Search for the cell housing the specified text and yield its (X, Y) center coordinate. 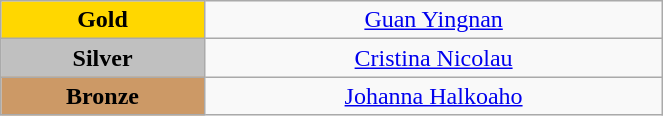
Silver (103, 58)
Guan Yingnan (433, 20)
Cristina Nicolau (433, 58)
Bronze (103, 96)
Johanna Halkoaho (433, 96)
Gold (103, 20)
